Identify which cell holds the provided text, then report its (X, Y) central coordinate. 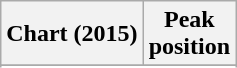
Peak position (189, 34)
Chart (2015) (72, 34)
